Find where the given text appears and provide that cell's center as [x, y] coordinate. 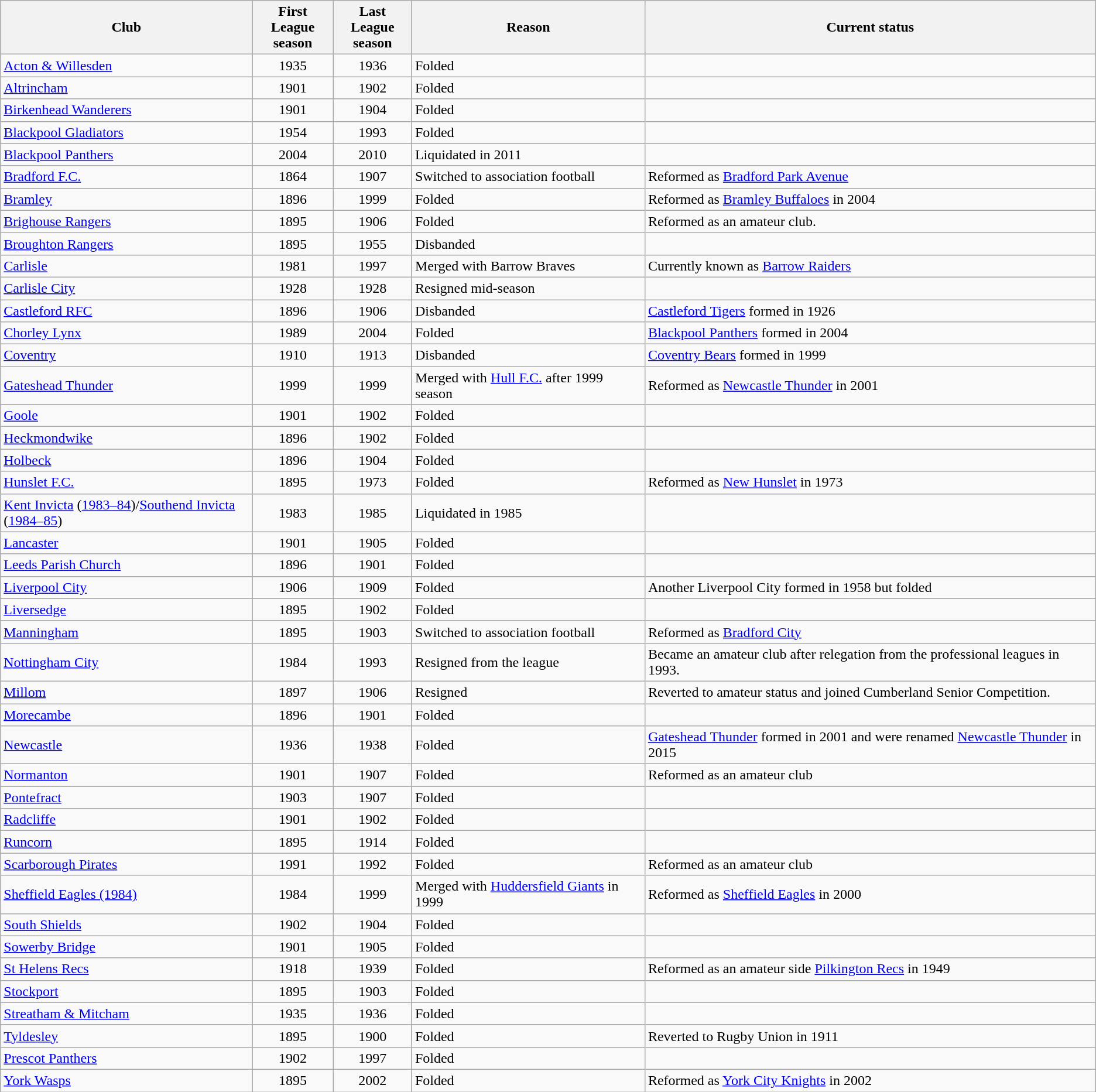
Reformed as New Hunslet in 1973 [870, 482]
Club [126, 28]
Kent Invicta (1983–84)/Southend Invicta (1984–85) [126, 513]
Reason [528, 28]
Bradford F.C. [126, 177]
1955 [372, 244]
Birkenhead Wanderers [126, 110]
1918 [293, 969]
1939 [372, 969]
Castleford Tigers formed in 1926 [870, 311]
2002 [372, 1080]
1992 [372, 864]
Streatham & Mitcham [126, 1014]
1981 [293, 266]
1989 [293, 333]
Reformed as Bradford Park Avenue [870, 177]
Reverted to Rugby Union in 1911 [870, 1036]
1864 [293, 177]
1910 [293, 355]
Chorley Lynx [126, 333]
1985 [372, 513]
St Helens Recs [126, 969]
Reformed as Newcastle Thunder in 2001 [870, 385]
York Wasps [126, 1080]
1973 [372, 482]
Castleford RFC [126, 311]
Bramley [126, 199]
Brighouse Rangers [126, 221]
1897 [293, 692]
Blackpool Panthers [126, 155]
Runcorn [126, 842]
Newcastle [126, 745]
Acton & Willesden [126, 66]
Currently known as Barrow Raiders [870, 266]
1913 [372, 355]
Liquidated in 2011 [528, 155]
Current status [870, 28]
Liversedge [126, 610]
Gateshead Thunder [126, 385]
Blackpool Panthers formed in 2004 [870, 333]
Prescot Panthers [126, 1058]
Morecambe [126, 715]
Reformed as York City Knights in 2002 [870, 1080]
Scarborough Pirates [126, 864]
1914 [372, 842]
Heckmondwike [126, 438]
Millom [126, 692]
Gateshead Thunder formed in 2001 and were renamed Newcastle Thunder in 2015 [870, 745]
Merged with Hull F.C. after 1999 season [528, 385]
Tyldesley [126, 1036]
South Shields [126, 925]
Reformed as an amateur side Pilkington Recs in 1949 [870, 969]
Became an amateur club after relegation from the professional leagues in 1993. [870, 662]
Radcliffe [126, 820]
Broughton Rangers [126, 244]
Reformed as Sheffield Eagles in 2000 [870, 895]
Carlisle City [126, 288]
Reformed as Bramley Buffaloes in 2004 [870, 199]
Last Leagueseason [372, 28]
Leeds Parish Church [126, 565]
Reformed as an amateur club. [870, 221]
1954 [293, 132]
1909 [372, 587]
1991 [293, 864]
Liquidated in 1985 [528, 513]
Lancaster [126, 543]
Hunslet F.C. [126, 482]
Carlisle [126, 266]
Nottingham City [126, 662]
Merged with Barrow Braves [528, 266]
Goole [126, 416]
1983 [293, 513]
Pontefract [126, 797]
First Leagueseason [293, 28]
Reformed as Bradford City [870, 632]
Another Liverpool City formed in 1958 but folded [870, 587]
Merged with Huddersfield Giants in 1999 [528, 895]
Resigned [528, 692]
Coventry Bears formed in 1999 [870, 355]
Sowerby Bridge [126, 947]
Sheffield Eagles (1984) [126, 895]
Manningham [126, 632]
Coventry [126, 355]
Resigned from the league [528, 662]
Holbeck [126, 460]
Reverted to amateur status and joined Cumberland Senior Competition. [870, 692]
Liverpool City [126, 587]
1938 [372, 745]
2010 [372, 155]
1900 [372, 1036]
Altrincham [126, 88]
Resigned mid-season [528, 288]
Blackpool Gladiators [126, 132]
Stockport [126, 991]
Normanton [126, 775]
